For the text-containing cell, return its midpoint in (x, y) coordinate format. 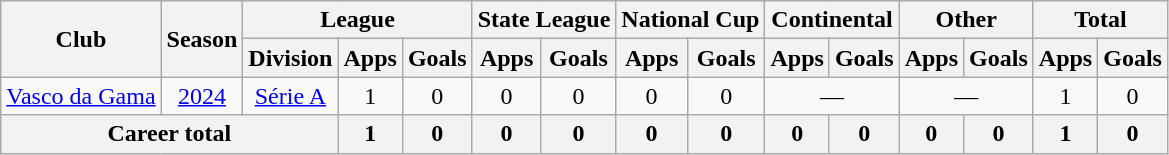
2024 (202, 96)
Série A (290, 96)
Total (1100, 20)
State League (544, 20)
Career total (170, 134)
Season (202, 39)
Continental (832, 20)
National Cup (690, 20)
Vasco da Gama (81, 96)
Other (966, 20)
Club (81, 39)
Division (290, 58)
League (358, 20)
